Locate the cell with the specified text and output its (x, y) center coordinate. 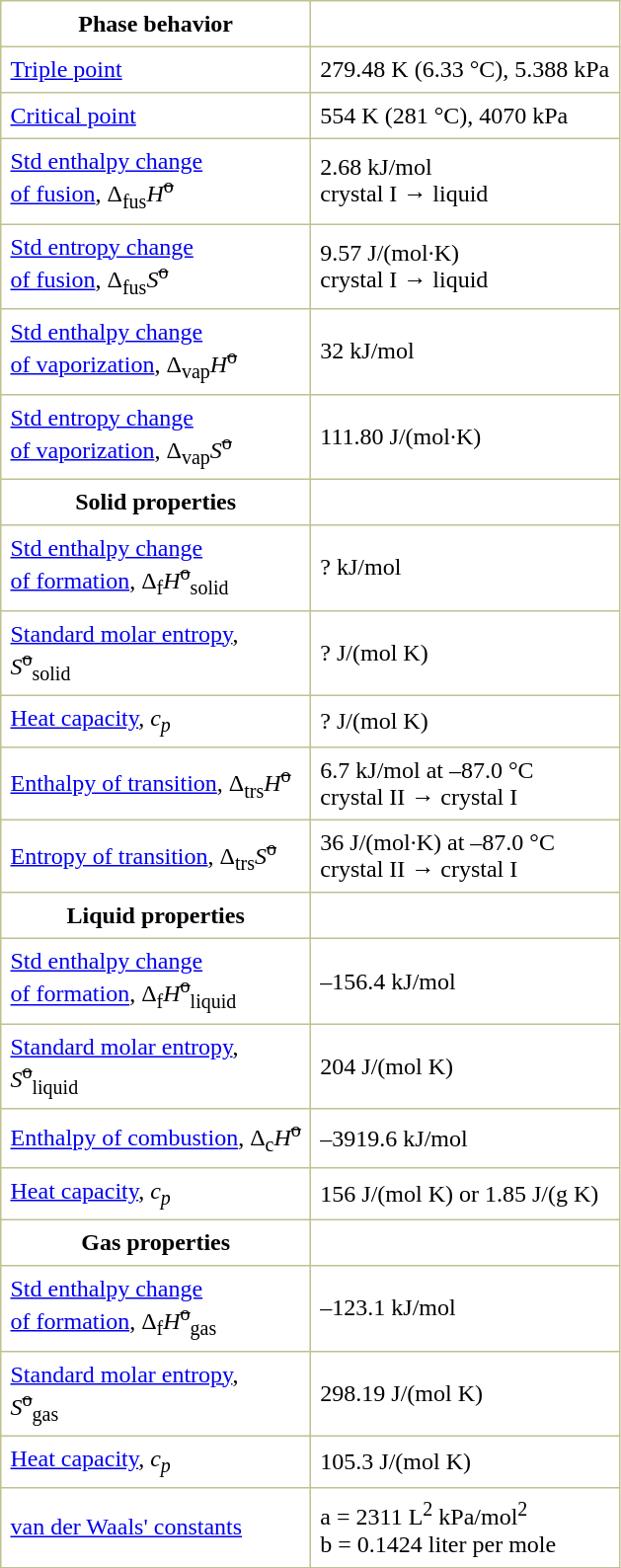
Standard molar entropy,Sosolid (156, 653)
Std enthalpy changeof formation, ΔfHoliquid (156, 981)
111.80 J/(mol·K) (465, 436)
279.48 K (6.33 °C), 5.388 kPa (465, 69)
Critical point (156, 116)
554 K (281 °C), 4070 kPa (465, 116)
Std enthalpy changeof fusion, ΔfusHo (156, 181)
105.3 J/(mol K) (465, 1461)
Std entropy changeof vaporization, ΔvapSo (156, 436)
Triple point (156, 69)
Liquid properties (156, 915)
Standard molar entropy,Soliquid (156, 1066)
–156.4 kJ/mol (465, 981)
156 J/(mol K) or 1.85 J/(g K) (465, 1193)
32 kJ/mol (465, 352)
Solid properties (156, 502)
Enthalpy of transition, ΔtrsHo (156, 784)
Phase behavior (156, 24)
? kJ/mol (465, 568)
–123.1 kJ/mol (465, 1308)
–3919.6 kJ/mol (465, 1137)
Enthalpy of combustion, ΔcHo (156, 1137)
2.68 kJ/molcrystal I → liquid (465, 181)
Std entropy changeof fusion, ΔfusSo (156, 267)
a = 2311 L2 kPa/mol2 b = 0.1424 liter per mole (465, 1528)
van der Waals' constants (156, 1528)
204 J/(mol K) (465, 1066)
Std enthalpy changeof vaporization, ΔvapHo (156, 352)
Standard molar entropy,Sogas (156, 1393)
9.57 J/(mol·K)crystal I → liquid (465, 267)
36 J/(mol·K) at –87.0 °Ccrystal II → crystal I (465, 857)
6.7 kJ/mol at –87.0 °Ccrystal II → crystal I (465, 784)
Std enthalpy changeof formation, ΔfHogas (156, 1308)
Gas properties (156, 1242)
Std enthalpy changeof formation, ΔfHosolid (156, 568)
Entropy of transition, ΔtrsSo (156, 857)
298.19 J/(mol K) (465, 1393)
